Provide the (x, y) coordinate of the cell's center where the given text is located.  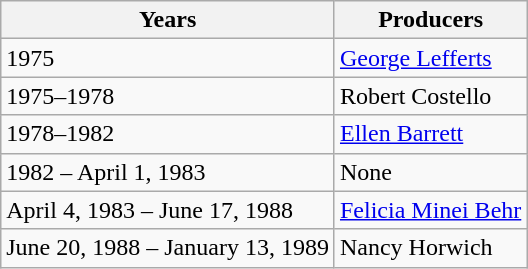
Felicia Minei Behr (430, 210)
Years (168, 20)
April 4, 1983 – June 17, 1988 (168, 210)
1975–1978 (168, 96)
June 20, 1988 – January 13, 1989 (168, 248)
1982 – April 1, 1983 (168, 172)
1975 (168, 58)
George Lefferts (430, 58)
Ellen Barrett (430, 134)
1978–1982 (168, 134)
Nancy Horwich (430, 248)
None (430, 172)
Robert Costello (430, 96)
Producers (430, 20)
